From the cell containing the given text, extract its center point as [X, Y] coordinate. 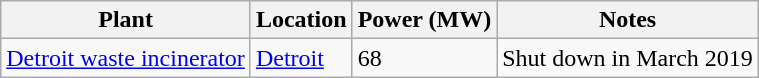
Detroit waste incinerator [126, 58]
Detroit [301, 58]
Location [301, 20]
Power (MW) [424, 20]
Notes [628, 20]
Plant [126, 20]
68 [424, 58]
Shut down in March 2019 [628, 58]
